Find where the given text appears and provide that cell's center as (X, Y) coordinate. 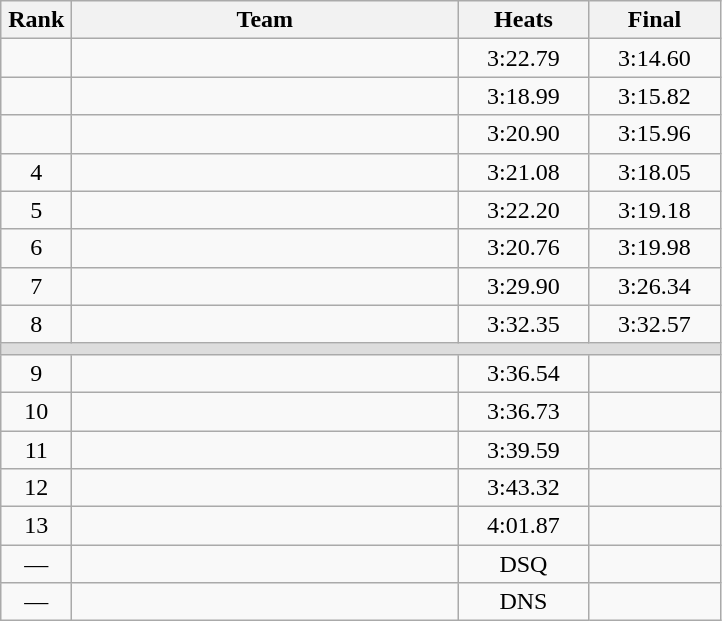
3:14.60 (654, 58)
DSQ (524, 564)
3:22.20 (524, 210)
10 (36, 411)
8 (36, 324)
3:19.18 (654, 210)
11 (36, 449)
Team (265, 20)
3:19.98 (654, 248)
DNS (524, 602)
3:36.54 (524, 373)
3:32.57 (654, 324)
7 (36, 286)
12 (36, 488)
3:21.08 (524, 172)
3:18.05 (654, 172)
3:39.59 (524, 449)
Final (654, 20)
3:29.90 (524, 286)
3:15.96 (654, 134)
4:01.87 (524, 526)
3:36.73 (524, 411)
Rank (36, 20)
3:22.79 (524, 58)
13 (36, 526)
3:20.90 (524, 134)
3:32.35 (524, 324)
3:43.32 (524, 488)
3:18.99 (524, 96)
6 (36, 248)
9 (36, 373)
3:26.34 (654, 286)
5 (36, 210)
3:20.76 (524, 248)
4 (36, 172)
Heats (524, 20)
3:15.82 (654, 96)
